From the cell containing the given text, extract its center point as (x, y) coordinate. 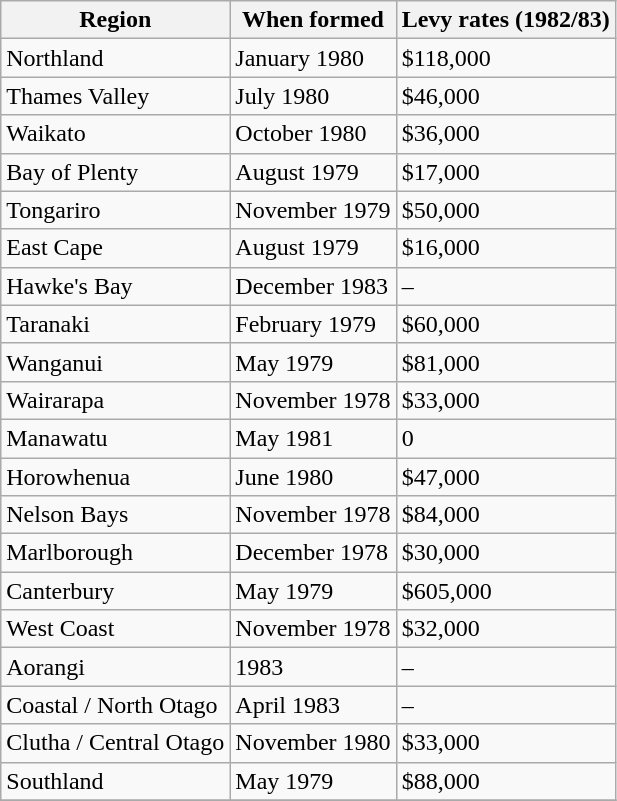
$36,000 (506, 134)
$16,000 (506, 248)
Canterbury (116, 591)
1983 (313, 667)
December 1983 (313, 286)
Wairarapa (116, 400)
$81,000 (506, 362)
Region (116, 20)
Waikato (116, 134)
Aorangi (116, 667)
$30,000 (506, 553)
Taranaki (116, 324)
$50,000 (506, 210)
0 (506, 438)
Horowhenua (116, 477)
Marlborough (116, 553)
April 1983 (313, 705)
$84,000 (506, 515)
February 1979 (313, 324)
Levy rates (1982/83) (506, 20)
$88,000 (506, 781)
Southland (116, 781)
November 1980 (313, 743)
Northland (116, 58)
Manawatu (116, 438)
Wanganui (116, 362)
East Cape (116, 248)
Hawke's Bay (116, 286)
Coastal / North Otago (116, 705)
$46,000 (506, 96)
January 1980 (313, 58)
$47,000 (506, 477)
Nelson Bays (116, 515)
When formed (313, 20)
Bay of Plenty (116, 172)
June 1980 (313, 477)
West Coast (116, 629)
$118,000 (506, 58)
November 1979 (313, 210)
Tongariro (116, 210)
December 1978 (313, 553)
Clutha / Central Otago (116, 743)
May 1981 (313, 438)
July 1980 (313, 96)
$60,000 (506, 324)
$17,000 (506, 172)
Thames Valley (116, 96)
$605,000 (506, 591)
$32,000 (506, 629)
October 1980 (313, 134)
